Capture the cell that displays the provided text and extract its (X, Y) central coordinate. 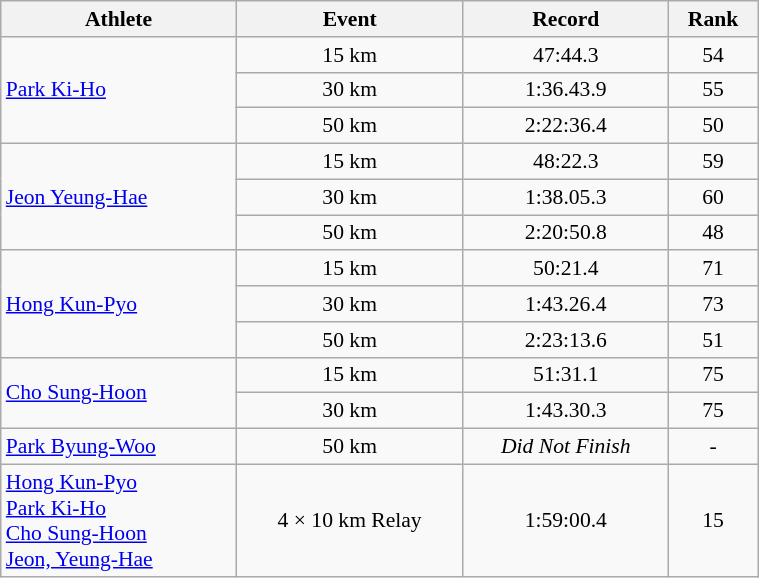
Hong Kun-PyoPark Ki-Ho Cho Sung-Hoon Jeon, Yeung-Hae (118, 520)
Hong Kun-Pyo (118, 304)
51:31.1 (566, 375)
Rank (714, 19)
1:38.05.3 (566, 197)
60 (714, 197)
Park Ki-Ho (118, 90)
Jeon Yeung-Hae (118, 198)
48:22.3 (566, 162)
4 × 10 km Relay (350, 520)
Athlete (118, 19)
15 (714, 520)
1:43.30.3 (566, 411)
47:44.3 (566, 55)
Park Byung-Woo (118, 447)
- (714, 447)
Record (566, 19)
73 (714, 304)
71 (714, 269)
54 (714, 55)
48 (714, 233)
1:59:00.4 (566, 520)
1:36.43.9 (566, 90)
59 (714, 162)
55 (714, 90)
1:43.26.4 (566, 304)
2:23:13.6 (566, 340)
50 (714, 126)
2:22:36.4 (566, 126)
2:20:50.8 (566, 233)
Cho Sung-Hoon (118, 392)
50:21.4 (566, 269)
Event (350, 19)
51 (714, 340)
Did Not Finish (566, 447)
